Return the [X, Y] coordinate for the center point of the cell that contains the specified text.  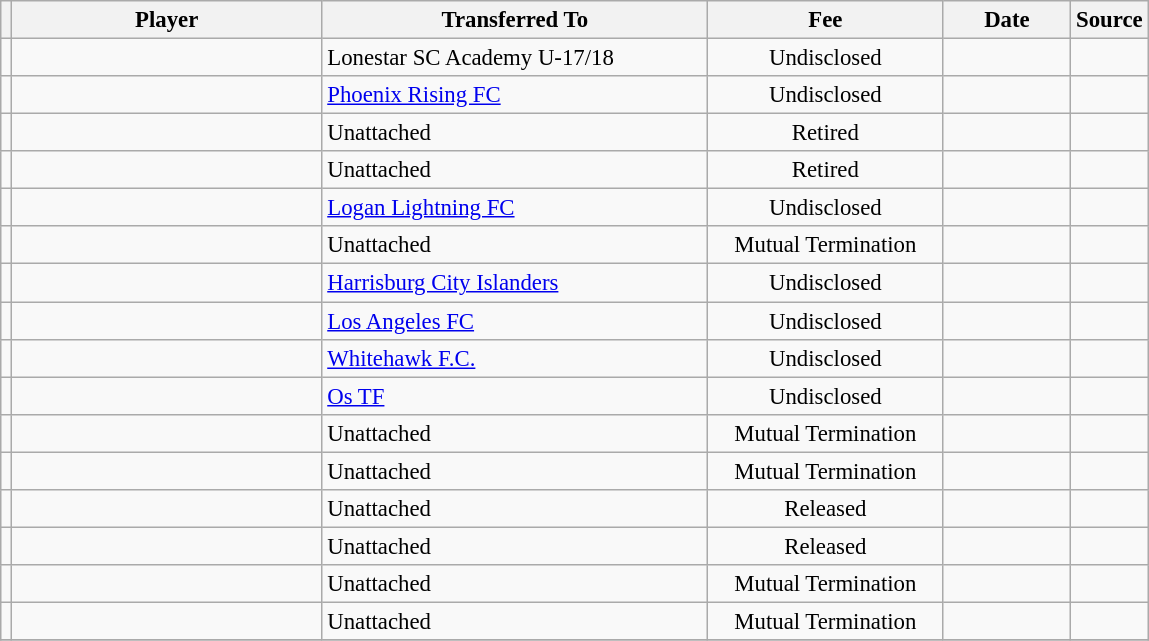
Whitehawk F.C. [515, 358]
Lonestar SC Academy U-17/18 [515, 58]
Os TF [515, 396]
Source [1110, 20]
Los Angeles FC [515, 321]
Player [166, 20]
Transferred To [515, 20]
Logan Lightning FC [515, 208]
Date [1007, 20]
Fee [826, 20]
Phoenix Rising FC [515, 95]
Harrisburg City Islanders [515, 283]
